For the text-containing cell, return its midpoint in [x, y] coordinate format. 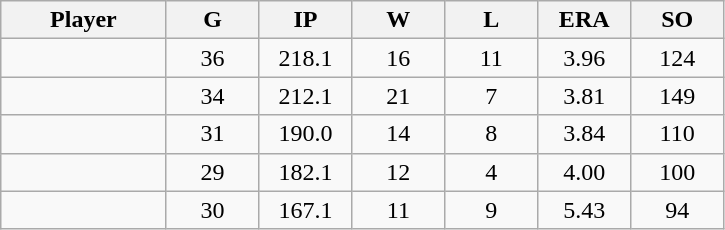
29 [212, 172]
Player [84, 20]
16 [398, 58]
W [398, 20]
9 [492, 210]
190.0 [306, 134]
L [492, 20]
30 [212, 210]
218.1 [306, 58]
7 [492, 96]
4 [492, 172]
5.43 [584, 210]
21 [398, 96]
3.96 [584, 58]
212.1 [306, 96]
182.1 [306, 172]
124 [678, 58]
3.81 [584, 96]
IP [306, 20]
G [212, 20]
34 [212, 96]
ERA [584, 20]
100 [678, 172]
94 [678, 210]
149 [678, 96]
14 [398, 134]
SO [678, 20]
31 [212, 134]
12 [398, 172]
8 [492, 134]
36 [212, 58]
4.00 [584, 172]
167.1 [306, 210]
110 [678, 134]
3.84 [584, 134]
